For the text-containing cell, return its midpoint in (X, Y) coordinate format. 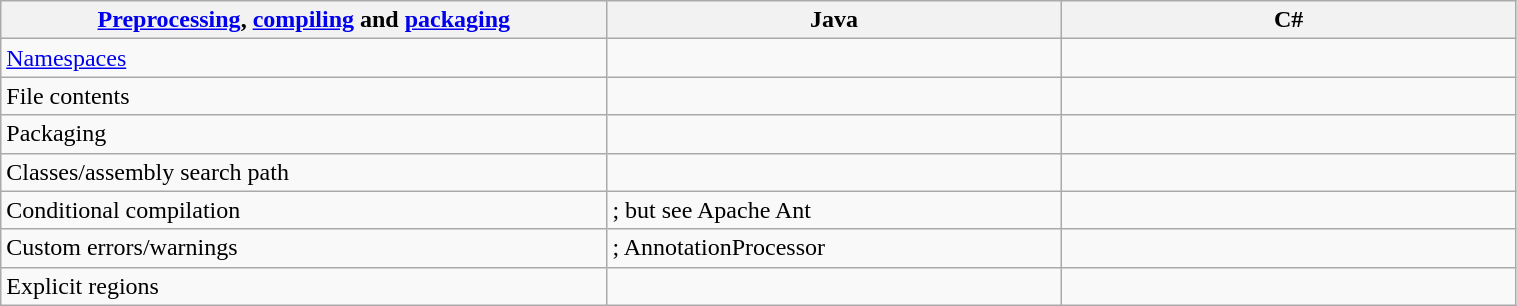
; but see Apache Ant (834, 210)
Classes/assembly search path (304, 172)
File contents (304, 96)
C# (1288, 20)
Custom errors/warnings (304, 248)
Preprocessing, compiling and packaging (304, 20)
Conditional compilation (304, 210)
Namespaces (304, 58)
Explicit regions (304, 286)
Packaging (304, 134)
; AnnotationProcessor (834, 248)
Java (834, 20)
